Determine the (x, y) coordinate at the center of the cell enclosing the given text.  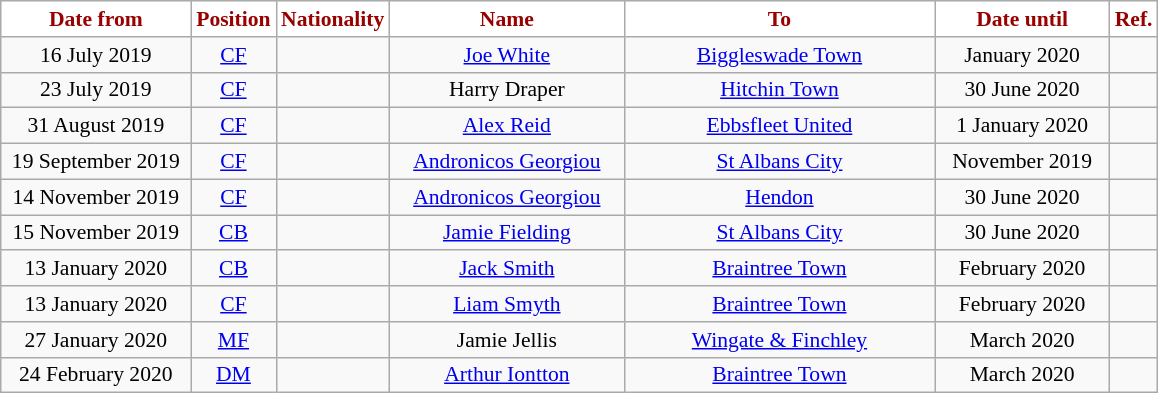
Arthur Iontton (506, 375)
23 July 2019 (96, 90)
Date from (96, 19)
15 November 2019 (96, 233)
Joe White (506, 55)
January 2020 (1022, 55)
DM (234, 375)
19 September 2019 (96, 162)
24 February 2020 (96, 375)
Jamie Jellis (506, 340)
Date until (1022, 19)
Ref. (1134, 19)
Jamie Fielding (506, 233)
Hitchin Town (779, 90)
Position (234, 19)
Nationality (332, 19)
31 August 2019 (96, 126)
MF (234, 340)
Biggleswade Town (779, 55)
16 July 2019 (96, 55)
Hendon (779, 197)
November 2019 (1022, 162)
Wingate & Finchley (779, 340)
Alex Reid (506, 126)
Jack Smith (506, 269)
To (779, 19)
1 January 2020 (1022, 126)
Name (506, 19)
27 January 2020 (96, 340)
Ebbsfleet United (779, 126)
14 November 2019 (96, 197)
Harry Draper (506, 90)
Liam Smyth (506, 304)
